Return (X, Y) of the center of cell containing provided text 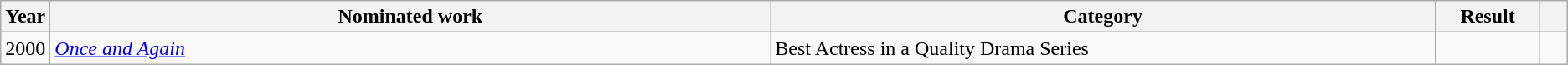
Result (1488, 17)
Category (1103, 17)
Nominated work (410, 17)
Once and Again (410, 48)
Year (25, 17)
Best Actress in a Quality Drama Series (1103, 48)
2000 (25, 48)
